For the text-containing cell, return its midpoint in (X, Y) coordinate format. 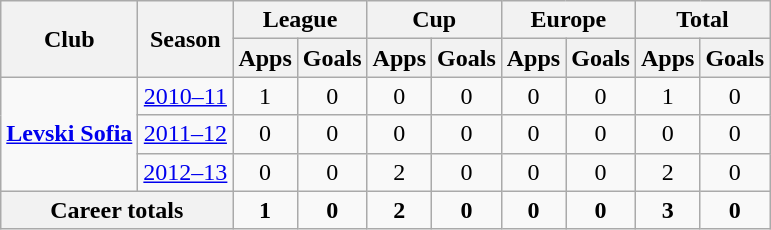
3 (667, 210)
2010–11 (186, 96)
Career totals (117, 210)
Levski Sofia (70, 134)
Europe (568, 20)
League (300, 20)
Club (70, 39)
Cup (434, 20)
Season (186, 39)
2011–12 (186, 134)
Total (702, 20)
2012–13 (186, 172)
